Search for the cell housing the specified text and yield its [X, Y] center coordinate. 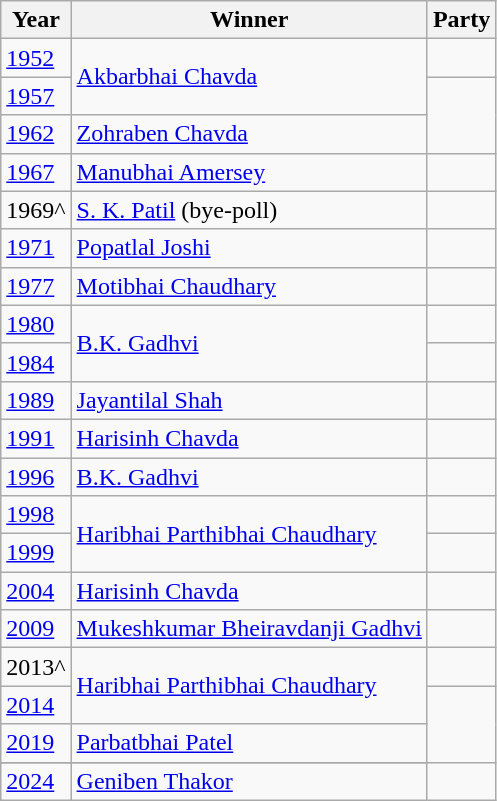
1977 [36, 286]
1962 [36, 134]
Geniben Thakor [249, 781]
2004 [36, 591]
1971 [36, 248]
Parbatbhai Patel [249, 743]
Party [461, 20]
Akbarbhai Chavda [249, 77]
Winner [249, 20]
Mukeshkumar Bheiravdanji Gadhvi [249, 629]
1969^ [36, 210]
Popatlal Joshi [249, 248]
Zohraben Chavda [249, 134]
Manubhai Amersey [249, 172]
1967 [36, 172]
1989 [36, 400]
2014 [36, 705]
Year [36, 20]
Motibhai Chaudhary [249, 286]
S. K. Patil (bye-poll) [249, 210]
1957 [36, 96]
2024 [36, 781]
1998 [36, 515]
1991 [36, 438]
1984 [36, 362]
1996 [36, 477]
Jayantilal Shah [249, 400]
2019 [36, 743]
2009 [36, 629]
1952 [36, 58]
2013^ [36, 667]
1999 [36, 553]
1980 [36, 324]
